Return the [X, Y] coordinate for the center point of the cell that contains the specified text.  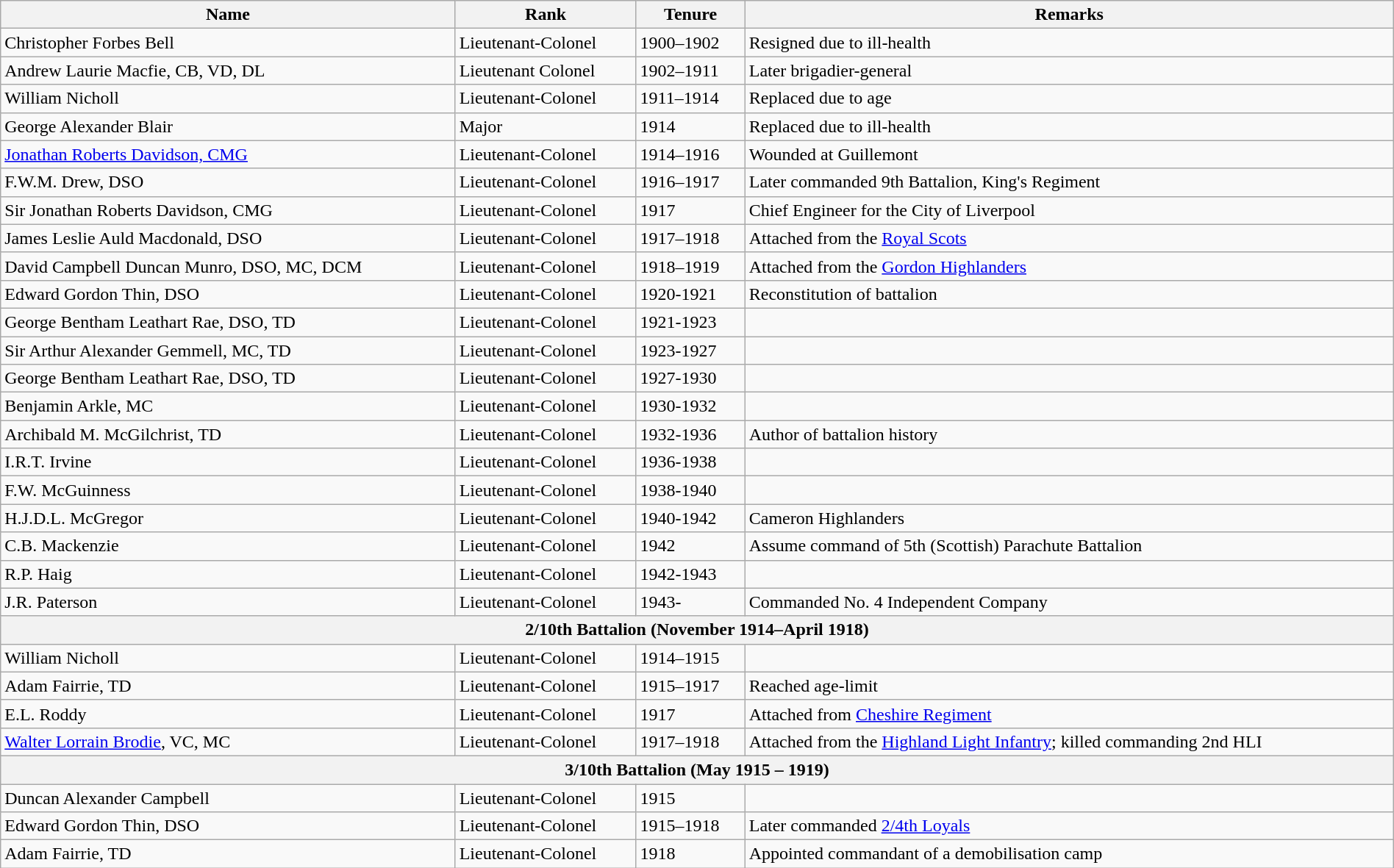
1914 [690, 126]
Attached from the Royal Scots [1069, 238]
Chief Engineer for the City of Liverpool [1069, 210]
1938-1940 [690, 490]
Commanded No. 4 Independent Company [1069, 602]
Appointed commandant of a demobilisation camp [1069, 854]
Attached from the Highland Light Infantry; killed commanding 2nd HLI [1069, 742]
Replaced due to ill-health [1069, 126]
1942 [690, 546]
1902–1911 [690, 71]
1942-1943 [690, 574]
Later commanded 2/4th Loyals [1069, 826]
Major [546, 126]
Rank [546, 15]
Tenure [690, 15]
E.L. Roddy [228, 714]
Duncan Alexander Campbell [228, 797]
Attached from Cheshire Regiment [1069, 714]
1932-1936 [690, 434]
Assume command of 5th (Scottish) Parachute Battalion [1069, 546]
George Alexander Blair [228, 126]
Archibald M. McGilchrist, TD [228, 434]
Christopher Forbes Bell [228, 43]
1916–1917 [690, 182]
1923-1927 [690, 351]
David Campbell Duncan Munro, DSO, MC, DCM [228, 266]
Replaced due to age [1069, 98]
3/10th Battalion (May 1915 – 1919) [697, 770]
Benjamin Arkle, MC [228, 406]
Sir Arthur Alexander Gemmell, MC, TD [228, 351]
1930-1932 [690, 406]
Andrew Laurie Macfie, CB, VD, DL [228, 71]
1943- [690, 602]
Resigned due to ill-health [1069, 43]
Reconstitution of battalion [1069, 294]
1914–1915 [690, 658]
Later brigadier-general [1069, 71]
1914–1916 [690, 154]
1927-1930 [690, 379]
James Leslie Auld Macdonald, DSO [228, 238]
R.P. Haig [228, 574]
1918 [690, 854]
Remarks [1069, 15]
I.R.T. Irvine [228, 462]
1915–1917 [690, 686]
C.B. Mackenzie [228, 546]
H.J.D.L. McGregor [228, 518]
1915–1918 [690, 826]
1940-1942 [690, 518]
J.R. Paterson [228, 602]
Author of battalion history [1069, 434]
1915 [690, 797]
Lieutenant Colonel [546, 71]
Cameron Highlanders [1069, 518]
Sir Jonathan Roberts Davidson, CMG [228, 210]
Later commanded 9th Battalion, King's Regiment [1069, 182]
1921-1923 [690, 322]
Name [228, 15]
1900–1902 [690, 43]
Wounded at Guillemont [1069, 154]
Jonathan Roberts Davidson, CMG [228, 154]
Reached age-limit [1069, 686]
F.W. McGuinness [228, 490]
F.W.M. Drew, DSO [228, 182]
2/10th Battalion (November 1914–April 1918) [697, 630]
Attached from the Gordon Highlanders [1069, 266]
1911–1914 [690, 98]
1936-1938 [690, 462]
1920-1921 [690, 294]
Walter Lorrain Brodie, VC, MC [228, 742]
1918–1919 [690, 266]
